Output the [x, y] coordinate of the center of the cell containing the given text.  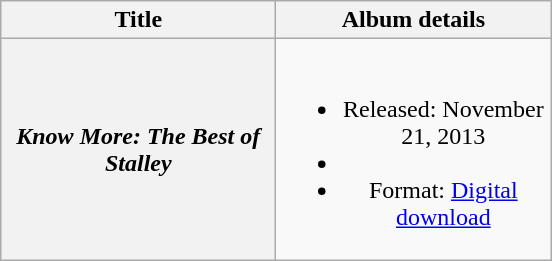
Title [138, 20]
Released: November 21, 2013Format: Digital download [414, 150]
Album details [414, 20]
Know More: The Best of Stalley [138, 150]
